Provide the [x, y] coordinate of the cell's center where the given text is located.  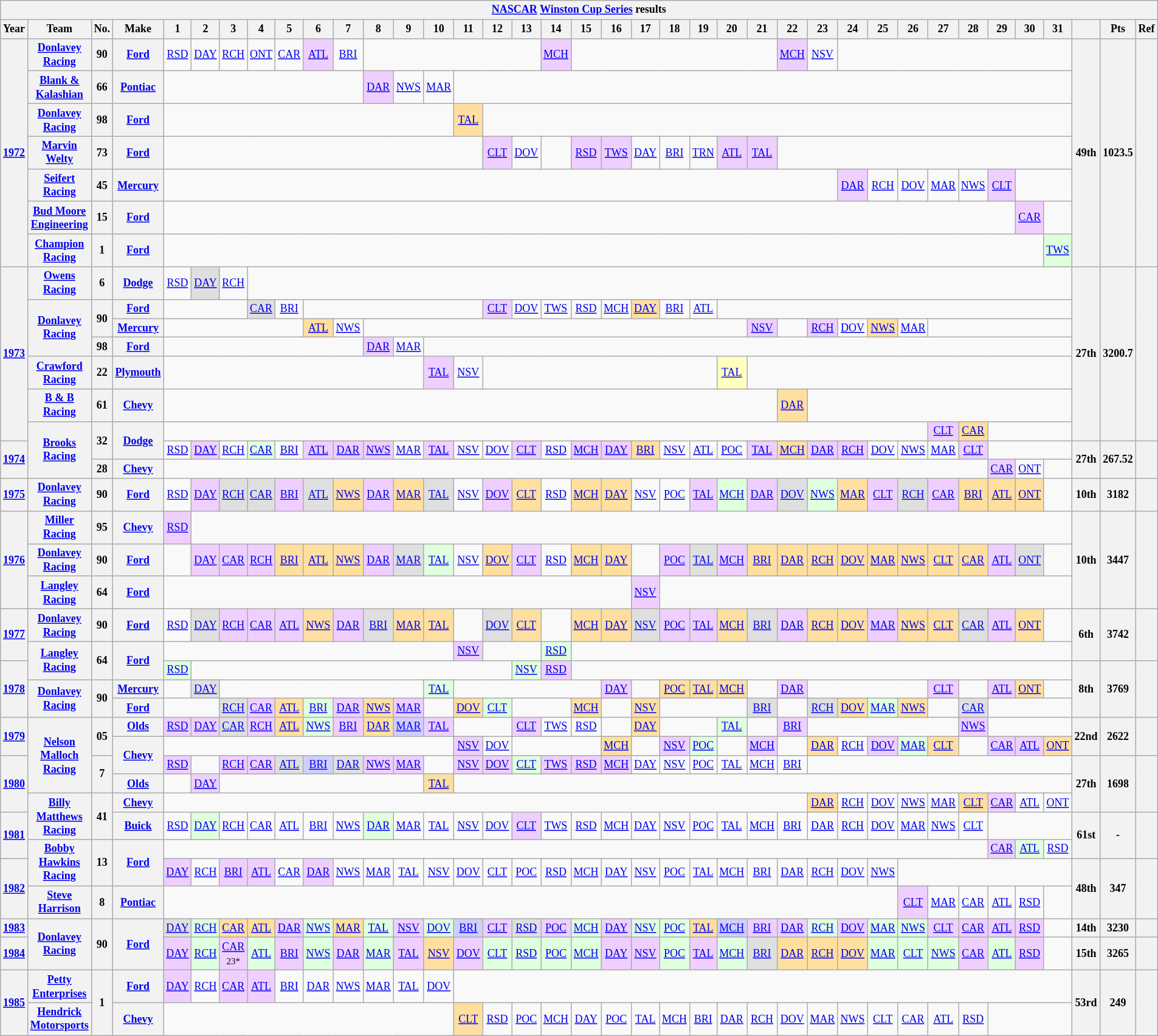
4 [261, 29]
16 [616, 29]
1974 [15, 459]
73 [102, 153]
27 [943, 29]
61st [1086, 835]
Nelson Malloch Racing [60, 755]
53rd [1086, 1002]
Blank & Kalashian [60, 88]
3200.7 [1118, 354]
25 [883, 29]
1979 [15, 736]
3769 [1118, 689]
1973 [15, 354]
Crawford Racing [60, 373]
19 [703, 29]
1977 [15, 635]
41 [102, 817]
Plymouth [138, 373]
9 [408, 29]
No. [102, 29]
29 [1002, 29]
Owens Racing [60, 283]
Brooks Racing [60, 450]
11 [469, 29]
Hendrick Motorsports [60, 1019]
Petty Enterprises [60, 986]
61 [102, 406]
249 [1118, 1002]
18 [675, 29]
49th [1086, 153]
1980 [15, 784]
1984 [15, 954]
3 [233, 29]
3182 [1118, 495]
Ref [1146, 29]
Buick [138, 826]
CAR23* [233, 954]
45 [102, 185]
Bud Moore Engineering [60, 218]
- [1118, 835]
48th [1086, 889]
66 [102, 88]
3447 [1118, 561]
1985 [15, 1002]
1698 [1118, 784]
1981 [15, 835]
17 [646, 29]
20 [732, 29]
15th [1086, 954]
14 [556, 29]
12 [497, 29]
5 [289, 29]
2622 [1118, 736]
22nd [1086, 736]
1023.5 [1118, 153]
Miller Racing [60, 528]
347 [1118, 889]
31 [1058, 29]
95 [102, 528]
23 [822, 29]
1976 [15, 561]
1975 [15, 495]
Bobby Hawkins Racing [60, 863]
3230 [1118, 928]
26 [913, 29]
Seifert Racing [60, 185]
Year [15, 29]
Marvin Welty [60, 153]
NASCAR Winston Cup Series results [579, 10]
3742 [1118, 635]
1972 [15, 153]
B & B Racing [60, 406]
Champion Racing [60, 250]
Team [60, 29]
30 [1030, 29]
1983 [15, 928]
21 [762, 29]
Pts [1118, 29]
1978 [15, 689]
24 [853, 29]
14th [1086, 928]
3265 [1118, 954]
10 [439, 29]
2 [205, 29]
8th [1086, 689]
6th [1086, 635]
05 [102, 736]
267.52 [1118, 459]
32 [102, 440]
Steve Harrison [60, 902]
TRN [703, 153]
Make [138, 29]
1982 [15, 889]
Billy Matthews Racing [60, 817]
